Pinpoint the cell where the given text exists, returning its [X, Y] midpoint coordinate. 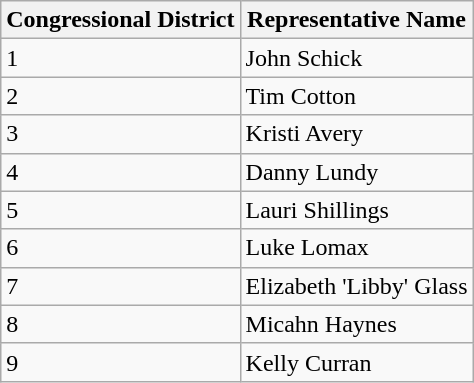
Luke Lomax [356, 248]
Elizabeth 'Libby' Glass [356, 286]
Tim Cotton [356, 96]
Micahn Haynes [356, 324]
Kelly Curran [356, 362]
7 [120, 286]
3 [120, 134]
9 [120, 362]
Representative Name [356, 20]
John Schick [356, 58]
6 [120, 248]
Danny Lundy [356, 172]
5 [120, 210]
Lauri Shillings [356, 210]
Congressional District [120, 20]
2 [120, 96]
8 [120, 324]
4 [120, 172]
Kristi Avery [356, 134]
1 [120, 58]
